Provide the [X, Y] coordinate of the cell's center where the given text is located.  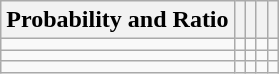
Probability and Ratio [118, 20]
